Return [X, Y] of the center of cell containing provided text 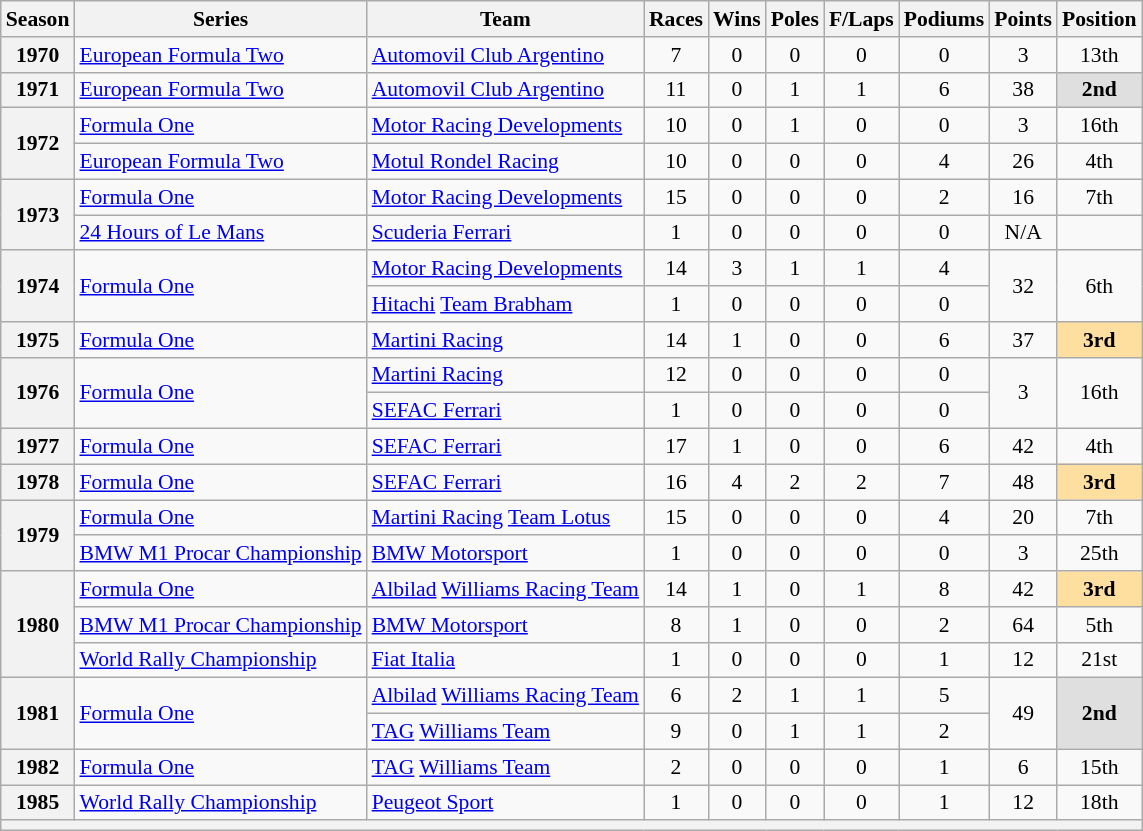
1981 [38, 714]
1971 [38, 90]
49 [1023, 714]
37 [1023, 340]
1979 [38, 536]
Races [676, 19]
Motul Rondel Racing [506, 162]
1980 [38, 624]
1973 [38, 214]
1978 [38, 482]
Podiums [944, 19]
25th [1099, 554]
13th [1099, 55]
24 Hours of Le Mans [220, 233]
5th [1099, 625]
1977 [38, 447]
5 [944, 696]
Poles [795, 19]
Points [1023, 19]
1972 [38, 144]
F/Laps [862, 19]
15th [1099, 767]
1975 [38, 340]
Team [506, 19]
N/A [1023, 233]
6th [1099, 286]
1974 [38, 286]
64 [1023, 625]
48 [1023, 482]
1970 [38, 55]
17 [676, 447]
21st [1099, 660]
20 [1023, 518]
1976 [38, 392]
26 [1023, 162]
38 [1023, 90]
Series [220, 19]
Scuderia Ferrari [506, 233]
32 [1023, 286]
Season [38, 19]
Martini Racing Team Lotus [506, 518]
11 [676, 90]
1985 [38, 803]
9 [676, 732]
Fiat Italia [506, 660]
Peugeot Sport [506, 803]
18th [1099, 803]
Position [1099, 19]
Hitachi Team Brabham [506, 304]
Wins [737, 19]
1982 [38, 767]
